From the cell containing the given text, extract its center point as [x, y] coordinate. 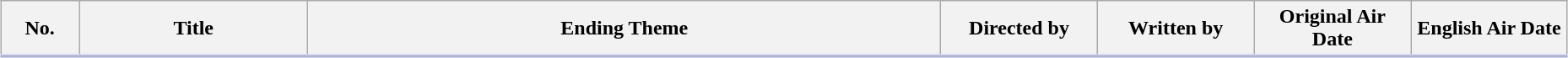
Written by [1176, 29]
Ending Theme [624, 29]
Title [194, 29]
No. [41, 29]
Directed by [1019, 29]
Original Air Date [1333, 29]
English Air Date [1490, 29]
